Capture the cell that displays the provided text and extract its (X, Y) central coordinate. 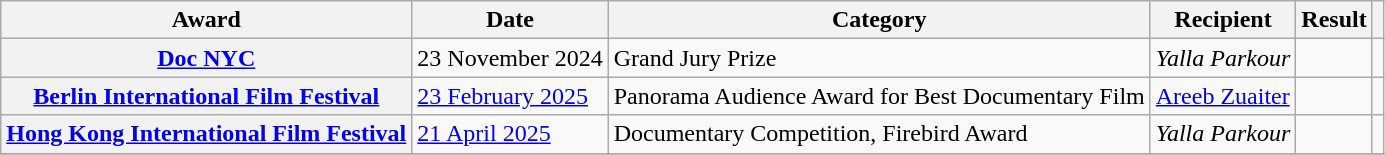
23 February 2025 (510, 96)
Date (510, 20)
23 November 2024 (510, 58)
Doc NYC (206, 58)
Result (1334, 20)
Areeb Zuaiter (1223, 96)
Documentary Competition, Firebird Award (879, 134)
Recipient (1223, 20)
Berlin International Film Festival (206, 96)
Hong Kong International Film Festival (206, 134)
Panorama Audience Award for Best Documentary Film (879, 96)
Category (879, 20)
21 April 2025 (510, 134)
Award (206, 20)
Grand Jury Prize (879, 58)
